Pinpoint the cell where the given text exists, returning its (X, Y) midpoint coordinate. 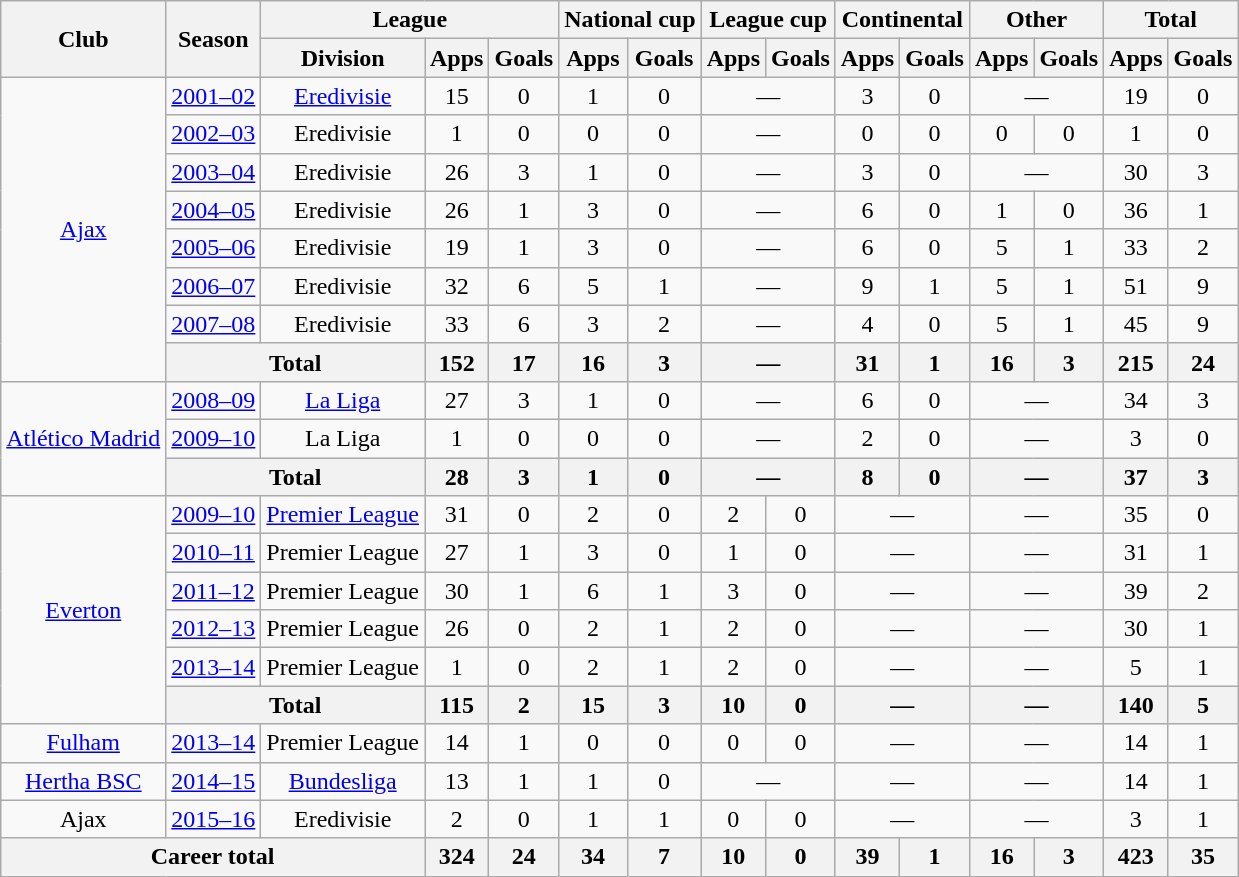
2015–16 (214, 819)
4 (867, 324)
League cup (768, 20)
13 (456, 781)
2004–05 (214, 210)
Division (343, 58)
115 (456, 705)
423 (1136, 857)
152 (456, 362)
7 (664, 857)
2006–07 (214, 286)
32 (456, 286)
Everton (84, 610)
2001–02 (214, 96)
Club (84, 39)
215 (1136, 362)
2008–09 (214, 400)
36 (1136, 210)
2012–13 (214, 629)
45 (1136, 324)
League (410, 20)
2010–11 (214, 553)
37 (1136, 477)
2003–04 (214, 172)
Bundesliga (343, 781)
2007–08 (214, 324)
28 (456, 477)
Career total (213, 857)
51 (1136, 286)
17 (524, 362)
2014–15 (214, 781)
Season (214, 39)
2002–03 (214, 134)
Fulham (84, 743)
Continental (902, 20)
2011–12 (214, 591)
2005–06 (214, 248)
140 (1136, 705)
8 (867, 477)
324 (456, 857)
Atlético Madrid (84, 438)
National cup (630, 20)
Hertha BSC (84, 781)
Other (1036, 20)
